For the text-containing cell, return its midpoint in [X, Y] coordinate format. 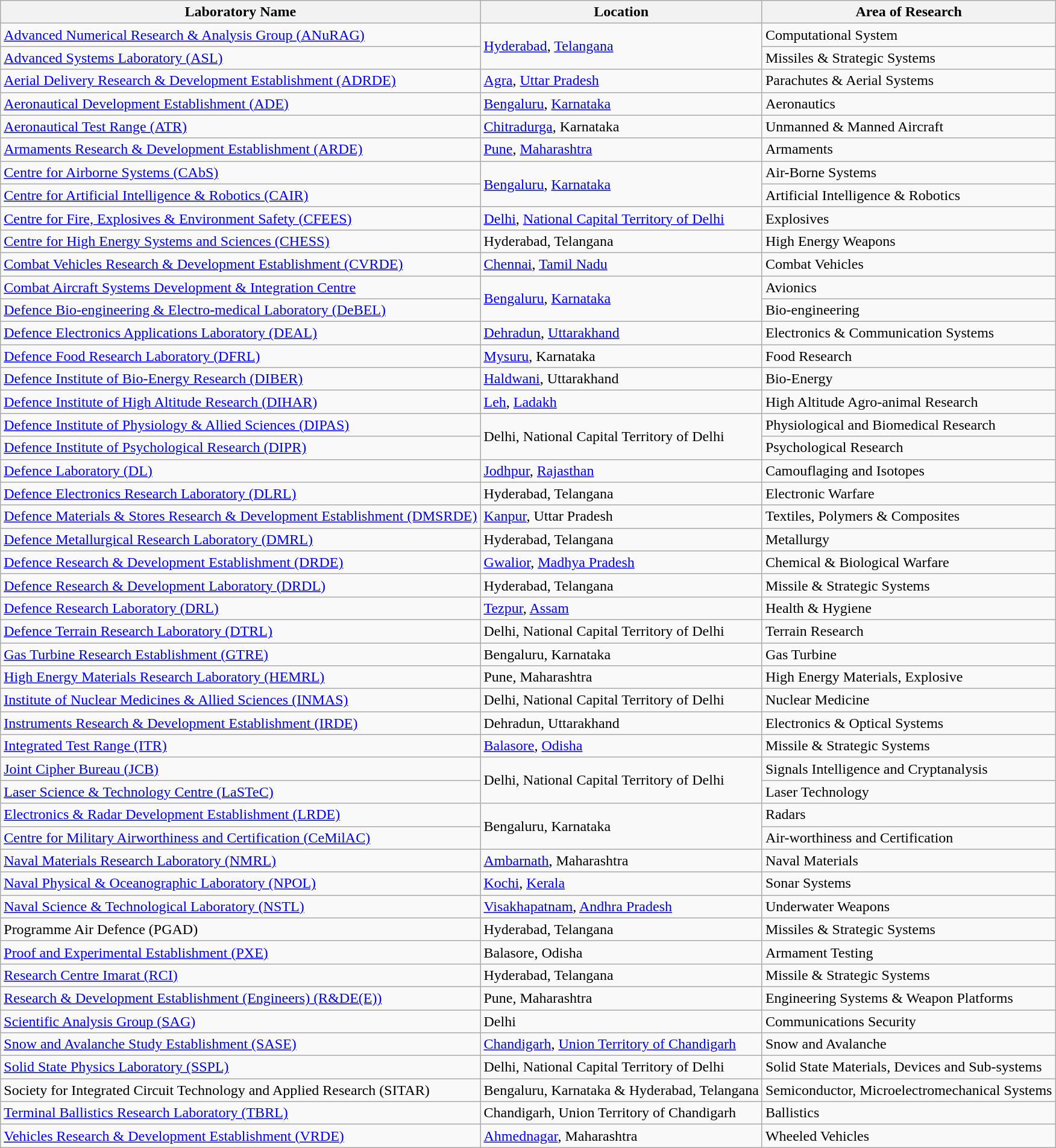
Chitradurga, Karnataka [621, 127]
Combat Vehicles Research & Development Establishment (CVRDE) [240, 264]
Solid State Physics Laboratory (SSPL) [240, 1067]
Mysuru, Karnataka [621, 356]
Agra, Uttar Pradesh [621, 81]
Visakhapatnam, Andhra Pradesh [621, 906]
Kochi, Kerala [621, 883]
Explosives [909, 218]
Laser Science & Technology Centre (LaSTeC) [240, 792]
Health & Hygiene [909, 608]
Parachutes & Aerial Systems [909, 81]
Armament Testing [909, 952]
Research Centre Imarat (RCI) [240, 975]
Textiles, Polymers & Composites [909, 516]
Defence Electronics Research Laboratory (DLRL) [240, 494]
Food Research [909, 356]
Location [621, 12]
Electronic Warfare [909, 494]
Chemical & Biological Warfare [909, 562]
Haldwani, Uttarakhand [621, 379]
Computational System [909, 35]
Engineering Systems & Weapon Platforms [909, 998]
Defence Laboratory (DL) [240, 471]
Armaments [909, 149]
Integrated Test Range (ITR) [240, 746]
Centre for Artificial Intelligence & Robotics (CAIR) [240, 195]
Wheeled Vehicles [909, 1136]
High Energy Materials, Explosive [909, 677]
Electronics & Communication Systems [909, 333]
Metallurgy [909, 539]
Underwater Weapons [909, 906]
Area of Research [909, 12]
Defence Bio-engineering & Electro-medical Laboratory (DeBEL) [240, 310]
Nuclear Medicine [909, 700]
Defence Terrain Research Laboratory (DTRL) [240, 631]
Armaments Research & Development Establishment (ARDE) [240, 149]
Centre for High Energy Systems and Sciences (CHESS) [240, 241]
Scientific Analysis Group (SAG) [240, 1021]
Snow and Avalanche [909, 1044]
Leh, Ladakh [621, 402]
Aeronautics [909, 104]
High Energy Materials Research Laboratory (HEMRL) [240, 677]
High Altitude Agro-animal Research [909, 402]
Naval Materials Research Laboratory (NMRL) [240, 861]
Centre for Airborne Systems (CAbS) [240, 172]
Centre for Military Airworthiness and Certification (CeMilAC) [240, 838]
Radars [909, 815]
Aerial Delivery Research & Development Establishment (ADRDE) [240, 81]
Ambarnath, Maharashtra [621, 861]
Laser Technology [909, 792]
Terrain Research [909, 631]
Defence Metallurgical Research Laboratory (DMRL) [240, 539]
Snow and Avalanche Study Establishment (SASE) [240, 1044]
Chennai, Tamil Nadu [621, 264]
Physiological and Biomedical Research [909, 425]
Instruments Research & Development Establishment (IRDE) [240, 723]
Kanpur, Uttar Pradesh [621, 516]
Gwalior, Madhya Pradesh [621, 562]
Defence Food Research Laboratory (DFRL) [240, 356]
Defence Research & Development Laboratory (DRDL) [240, 585]
Aeronautical Development Establishment (ADE) [240, 104]
Solid State Materials, Devices and Sub-systems [909, 1067]
Jodhpur, Rajasthan [621, 471]
Signals Intelligence and Cryptanalysis [909, 769]
Defence Research Laboratory (DRL) [240, 608]
Avionics [909, 287]
Electronics & Optical Systems [909, 723]
Advanced Numerical Research & Analysis Group (ANuRAG) [240, 35]
Defence Institute of Bio-Energy Research (DIBER) [240, 379]
Combat Vehicles [909, 264]
Sonar Systems [909, 883]
Tezpur, Assam [621, 608]
Centre for Fire, Explosives & Environment Safety (CFEES) [240, 218]
Naval Science & Technological Laboratory (NSTL) [240, 906]
Gas Turbine [909, 654]
Gas Turbine Research Establishment (GTRE) [240, 654]
Ballistics [909, 1113]
Defence Institute of High Altitude Research (DIHAR) [240, 402]
Ahmednagar, Maharashtra [621, 1136]
Vehicles Research & Development Establishment (VRDE) [240, 1136]
Defence Research & Development Establishment (DRDE) [240, 562]
Bio-engineering [909, 310]
Institute of Nuclear Medicines & Allied Sciences (INMAS) [240, 700]
Terminal Ballistics Research Laboratory (TBRL) [240, 1113]
Air-worthiness and Certification [909, 838]
Semiconductor, Microelectromechanical Systems [909, 1090]
Naval Physical & Oceanographic Laboratory (NPOL) [240, 883]
Bio-Energy [909, 379]
Camouflaging and Isotopes [909, 471]
Electronics & Radar Development Establishment (LRDE) [240, 815]
Bengaluru, Karnataka & Hyderabad, Telangana [621, 1090]
Naval Materials [909, 861]
Unmanned & Manned Aircraft [909, 127]
Artificial Intelligence & Robotics [909, 195]
Psychological Research [909, 448]
Advanced Systems Laboratory (ASL) [240, 58]
Programme Air Defence (PGAD) [240, 929]
Aeronautical Test Range (ATR) [240, 127]
Defence Electronics Applications Laboratory (DEAL) [240, 333]
Defence Materials & Stores Research & Development Establishment (DMSRDE) [240, 516]
Defence Institute of Physiology & Allied Sciences (DIPAS) [240, 425]
Air-Borne Systems [909, 172]
Communications Security [909, 1021]
Combat Aircraft Systems Development & Integration Centre [240, 287]
Proof and Experimental Establishment (PXE) [240, 952]
Joint Cipher Bureau (JCB) [240, 769]
Delhi [621, 1021]
Laboratory Name [240, 12]
Defence Institute of Psychological Research (DIPR) [240, 448]
High Energy Weapons [909, 241]
Society for Integrated Circuit Technology and Applied Research (SITAR) [240, 1090]
Research & Development Establishment (Engineers) (R&DE(E)) [240, 998]
